Determine the [x, y] coordinate at the center of the cell enclosing the given text.  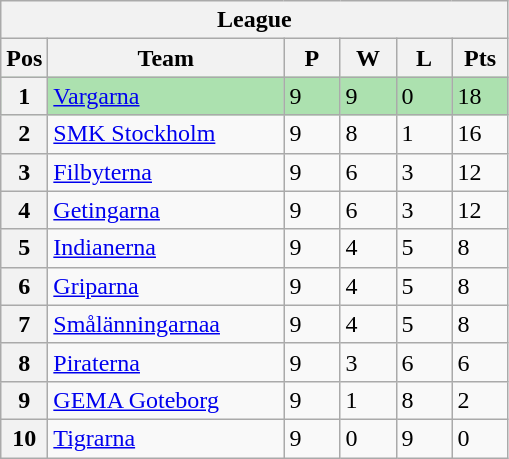
Team [166, 58]
Smålänningarnaa [166, 324]
Pts [480, 58]
10 [24, 438]
18 [480, 96]
Tigrarna [166, 438]
Indianerna [166, 248]
Griparna [166, 286]
W [368, 58]
16 [480, 134]
Filbyterna [166, 172]
P [312, 58]
Vargarna [166, 96]
League [254, 20]
7 [24, 324]
Piraterna [166, 362]
GEMA Goteborg [166, 400]
Pos [24, 58]
SMK Stockholm [166, 134]
L [424, 58]
Getingarna [166, 210]
